Find where the given text appears and provide that cell's center as (x, y) coordinate. 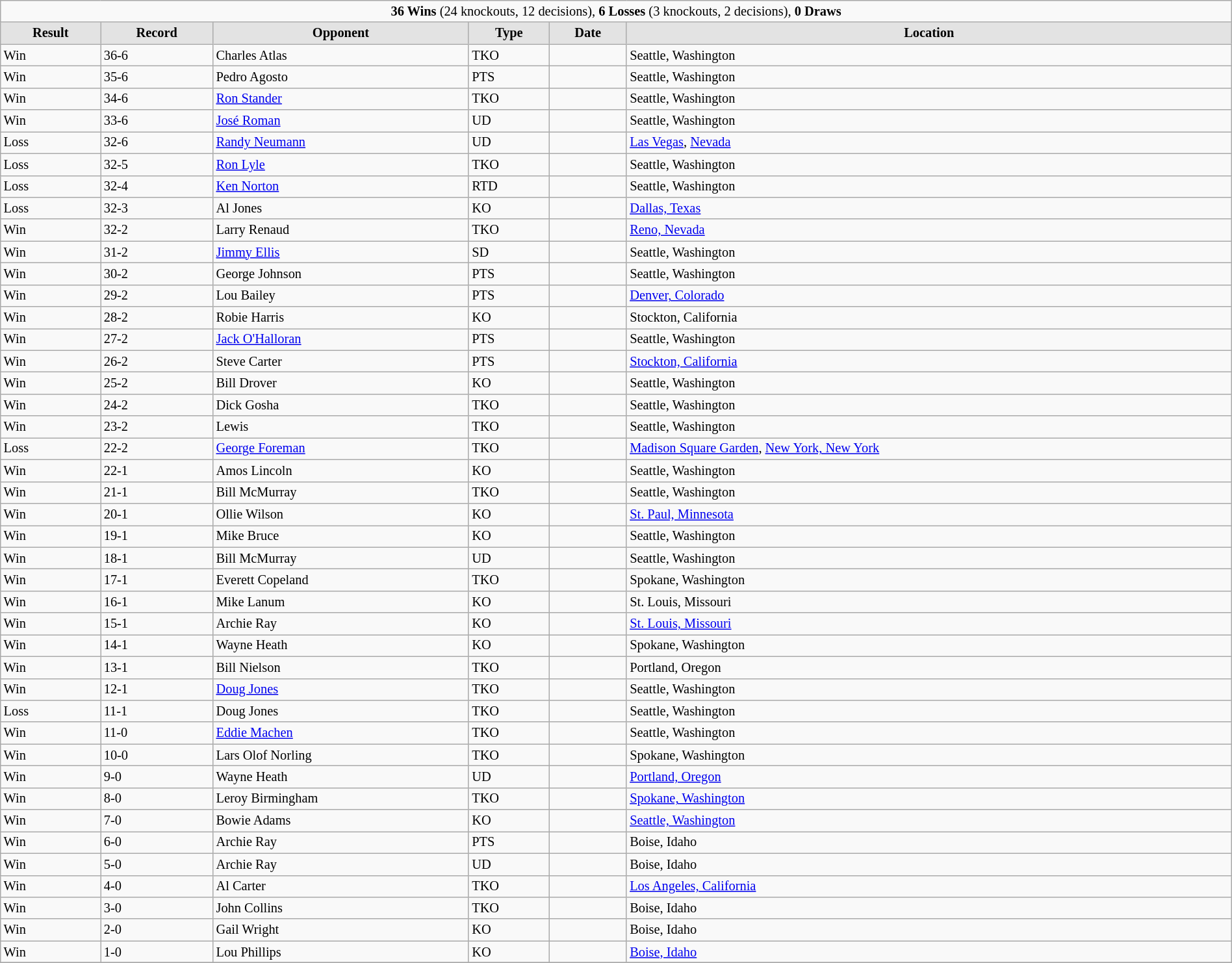
11-0 (157, 733)
27-2 (157, 339)
Al Carter (341, 886)
21-1 (157, 493)
15-1 (157, 624)
Denver, Colorado (929, 296)
32-3 (157, 208)
Lou Phillips (341, 952)
25-2 (157, 383)
36-6 (157, 55)
Everett Copeland (341, 580)
John Collins (341, 908)
Ollie Wilson (341, 514)
22-1 (157, 470)
29-2 (157, 296)
7-0 (157, 821)
32-5 (157, 164)
Mike Bruce (341, 536)
35-6 (157, 77)
17-1 (157, 580)
33-6 (157, 121)
26-2 (157, 361)
12-1 (157, 689)
Randy Neumann (341, 142)
Gail Wright (341, 930)
1-0 (157, 952)
10-0 (157, 755)
Lewis (341, 427)
Las Vegas, Nevada (929, 142)
Dallas, Texas (929, 208)
4-0 (157, 886)
José Roman (341, 121)
Robie Harris (341, 318)
20-1 (157, 514)
Larry Renaud (341, 230)
24-2 (157, 405)
Madison Square Garden, New York, New York (929, 448)
8-0 (157, 799)
Result (51, 33)
Type (509, 33)
2-0 (157, 930)
Leroy Birmingham (341, 799)
Eddie Machen (341, 733)
30-2 (157, 274)
3-0 (157, 908)
Amos Lincoln (341, 470)
18-1 (157, 558)
St. Paul, Minnesota (929, 514)
Record (157, 33)
13-1 (157, 667)
Ken Norton (341, 186)
George Johnson (341, 274)
5-0 (157, 864)
RTD (509, 186)
Jimmy Ellis (341, 252)
Lou Bailey (341, 296)
Pedro Agosto (341, 77)
Los Angeles, California (929, 886)
31-2 (157, 252)
14-1 (157, 645)
23-2 (157, 427)
16-1 (157, 602)
Bowie Adams (341, 821)
6-0 (157, 842)
Bill Nielson (341, 667)
Ron Stander (341, 99)
George Foreman (341, 448)
19-1 (157, 536)
28-2 (157, 318)
Mike Lanum (341, 602)
Date (587, 33)
Ron Lyle (341, 164)
Location (929, 33)
32-2 (157, 230)
Bill Drover (341, 383)
34-6 (157, 99)
Dick Gosha (341, 405)
Al Jones (341, 208)
Reno, Nevada (929, 230)
Jack O'Halloran (341, 339)
36 Wins (24 knockouts, 12 decisions), 6 Losses (3 knockouts, 2 decisions), 0 Draws (616, 11)
Lars Olof Norling (341, 755)
32-6 (157, 142)
11-1 (157, 711)
9-0 (157, 777)
32-4 (157, 186)
Opponent (341, 33)
Steve Carter (341, 361)
Charles Atlas (341, 55)
SD (509, 252)
22-2 (157, 448)
